Return (x, y) of the center of cell containing provided text 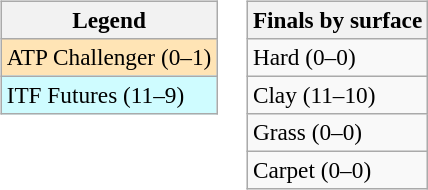
Finals by surface (337, 20)
ATP Challenger (0–1) (108, 57)
Legend (108, 20)
ITF Futures (11–9) (108, 95)
Clay (11–10) (337, 95)
Grass (0–0) (337, 133)
Hard (0–0) (337, 57)
Carpet (0–0) (337, 171)
